From the cell containing the given text, extract its center point as [x, y] coordinate. 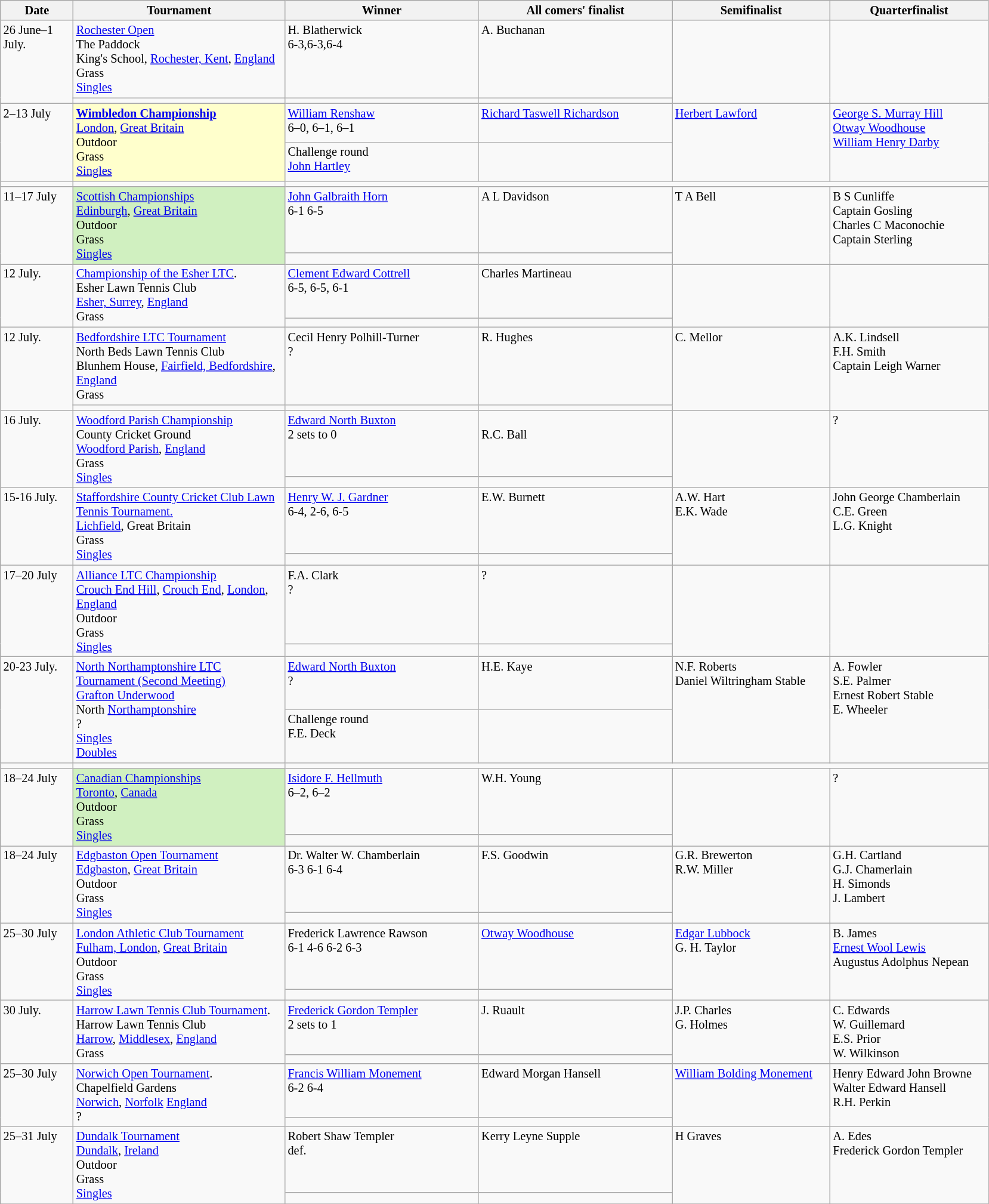
Woodford Parish Championship County Cricket GroundWoodford Parish, EnglandGrassSingles [179, 449]
C. Edwards W. Guillemard E.S. Prior W. Wilkinson [909, 1032]
A. Fowler S.E. Palmer Ernest Robert Stable E. Wheeler [909, 709]
Isidore F. Hellmuth6–2, 6–2 [382, 802]
H Graves [752, 1165]
17–20 July [37, 611]
B S Cunliffe Captain Gosling Charles C Maconochie Captain Sterling [909, 226]
G.H. Cartland G.J. Chamerlain H. Simonds J. Lambert [909, 884]
Richard Taswell Richardson [575, 123]
All comers' finalist [575, 10]
Henry W. J. Gardner 6-4, 2-6, 6-5 [382, 520]
Scottish Championships Edinburgh, Great BritainOutdoorGrassSingles [179, 226]
Frederick Gordon Templer2 sets to 1 [382, 1027]
Tournament [179, 10]
Harrow Lawn Tennis Club Tournament.Harrow Lawn Tennis ClubHarrow, Middlesex, EnglandGrass [179, 1032]
16 July. [37, 449]
Bedfordshire LTC TournamentNorth Beds Lawn Tennis ClubBlunhem House, Fairfield, Bedfordshire, EnglandGrass [179, 366]
Francis William Monement6-2 6-4 [382, 1090]
W.H. Young [575, 802]
H.E. Kaye [575, 683]
F.A. Clark? [382, 604]
A. Edes Frederick Gordon Templer [909, 1165]
Kerry Leyne Supple [575, 1160]
Clement Edward Cottrell6-5, 6-5, 6-1 [382, 291]
B. James Ernest Wool Lewis Augustus Adolphus Nepean [909, 962]
A L Davidson [575, 220]
Robert Shaw Templerdef. [382, 1160]
Edward North Buxton2 sets to 0 [382, 443]
J. Ruault [575, 1027]
Herbert Lawford [752, 142]
2–13 July [37, 142]
Championship of the Esher LTC.Esher Lawn Tennis ClubEsher, Surrey, EnglandGrass [179, 295]
20-23 July. [37, 709]
R. Hughes [575, 366]
R.C. Ball [575, 443]
Charles Martineau [575, 291]
Challenge round John Hartley [382, 161]
25–31 July [37, 1165]
11–17 July [37, 226]
G.R. Brewerton R.W. Miller [752, 884]
Cecil Henry Polhill-Turner? [382, 366]
Frederick Lawrence Rawson6-1 4-6 6-2 6-3 [382, 956]
J.P. Charles G. Holmes [752, 1032]
26 June–1 July. [37, 62]
Edward North Buxton? [382, 683]
30 July. [37, 1032]
Dr. Walter W. Chamberlain6-3 6-1 6-4 [382, 878]
F.S. Goodwin [575, 878]
John George Chamberlain C.E. Green L.G. Knight [909, 526]
North Northamptonshire LTC Tournament (Second Meeting)Grafton UnderwoodNorth Northamptonshire? Singles Doubles [179, 709]
Date [37, 10]
T A Bell [752, 226]
John Galbraith Horn6-1 6-5 [382, 220]
London Athletic Club Tournament Fulham, London, Great BritainOutdoorGrassSingles [179, 962]
Alliance LTC ChampionshipCrouch End Hill, Crouch End, London, EnglandOutdoorGrass Singles [179, 611]
Rochester OpenThe PaddockKing's School, Rochester, Kent, EnglandGrassSingles [179, 59]
Semifinalist [752, 10]
Winner [382, 10]
Dundalk Tournament Dundalk, IrelandOutdoorGrassSingles [179, 1165]
George S. Murray Hill Otway Woodhouse William Henry Darby [909, 142]
E.W. Burnett [575, 520]
C. Mellor [752, 369]
Challenge round F.E. Deck [382, 736]
N.F. Roberts Daniel Wiltringham Stable [752, 709]
Quarterfinalist [909, 10]
Canadian Championships Toronto, CanadaOutdoorGrassSingles [179, 807]
Staffordshire County Cricket Club Lawn Tennis Tournament.Lichfield, Great BritainGrassSingles [179, 526]
A.K. Lindsell F.H. Smith Captain Leigh Warner [909, 369]
Norwich Open Tournament.Chapelfield GardensNorwich, Norfolk England? [179, 1095]
William Bolding Monement [752, 1095]
William Renshaw6–0, 6–1, 6–1 [382, 123]
Edgbaston Open Tournament Edgbaston, Great BritainOutdoorGrassSingles [179, 884]
A.W. Hart E.K. Wade [752, 526]
Otway Woodhouse [575, 956]
15-16 July. [37, 526]
A. Buchanan [575, 59]
Henry Edward John Browne Walter Edward Hansell R.H. Perkin [909, 1095]
H. Blatherwick6-3,6-3,6-4 [382, 59]
Edward Morgan Hansell [575, 1090]
Wimbledon Championship London, Great BritainOutdoorGrassSingles [179, 142]
Edgar Lubbock G. H. Taylor [752, 962]
